Capture the cell that displays the provided text and extract its [X, Y] central coordinate. 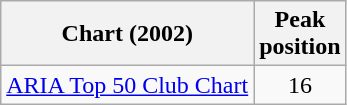
16 [300, 85]
ARIA Top 50 Club Chart [128, 85]
Peakposition [300, 34]
Chart (2002) [128, 34]
